Return (x, y) of the center of cell containing provided text 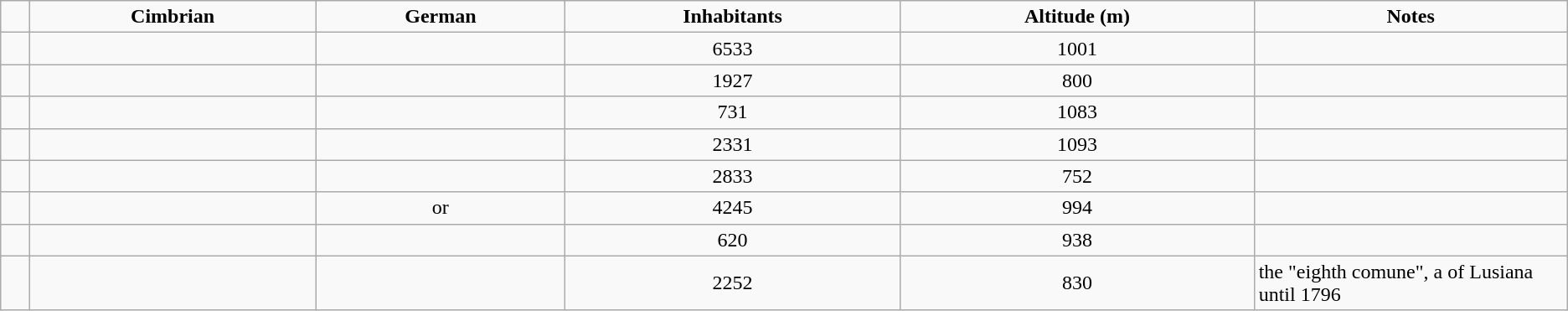
1093 (1077, 144)
938 (1077, 240)
2833 (732, 176)
752 (1077, 176)
2331 (732, 144)
German (441, 17)
4245 (732, 208)
2252 (732, 283)
731 (732, 112)
800 (1077, 80)
or (441, 208)
1083 (1077, 112)
620 (732, 240)
1001 (1077, 49)
1927 (732, 80)
Inhabitants (732, 17)
Altitude (m) (1077, 17)
Cimbrian (173, 17)
994 (1077, 208)
6533 (732, 49)
the "eighth comune", a of Lusiana until 1796 (1411, 283)
830 (1077, 283)
Notes (1411, 17)
